Return (X, Y) of the center of cell containing provided text 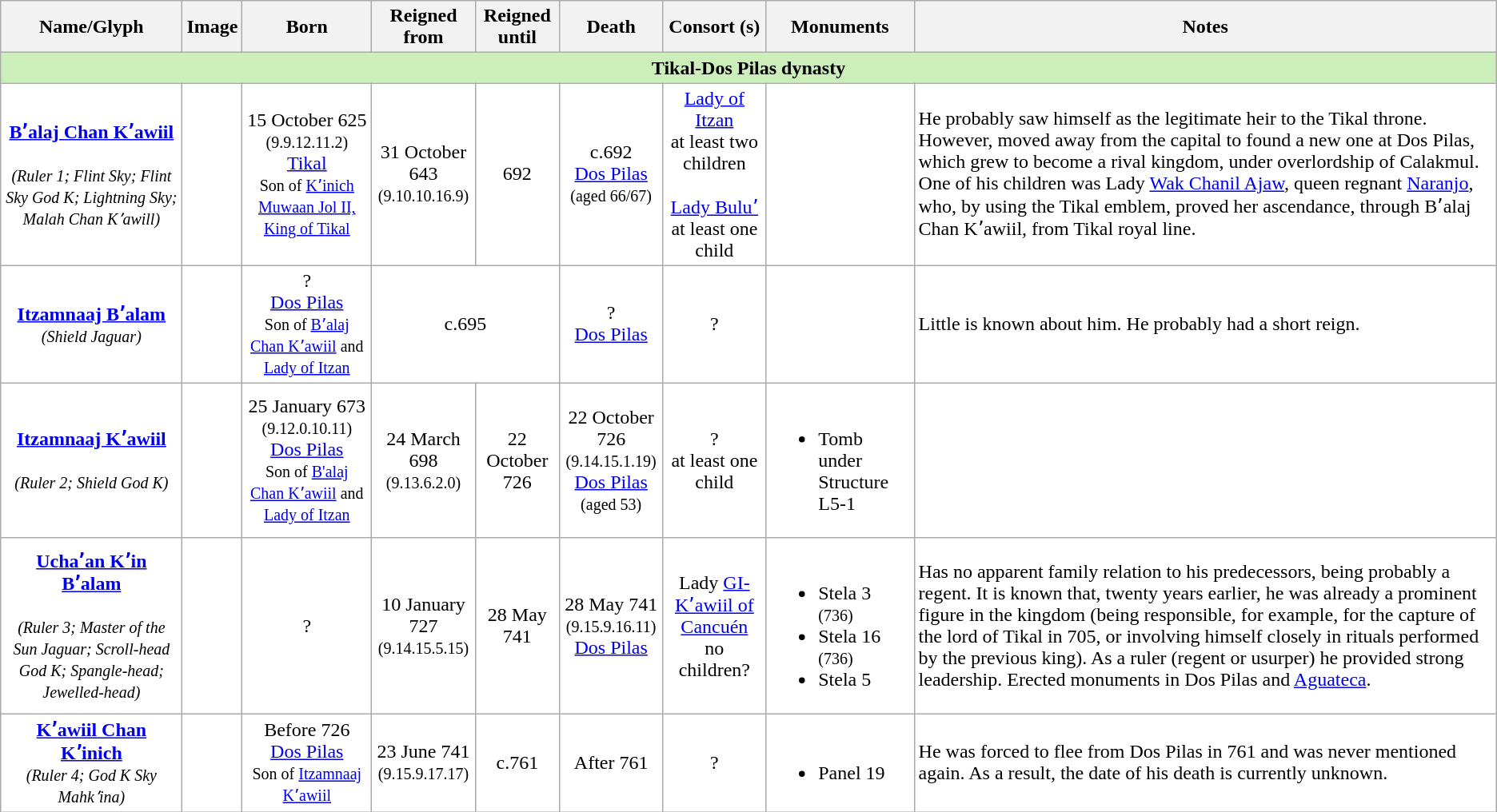
Itzamnaaj Kʼawiil(Ruler 2; Shield God K) (91, 460)
31 October 643(9.10.10.16.9) (424, 174)
Panel 19 (840, 763)
Tomb under Structure L5-1 (840, 460)
Tikal-Dos Pilas dynasty (748, 68)
Uchaʼan Kʼin Bʼalam(Ruler 3; Master of the Sun Jaguar; Scroll-head God K; Spangle-head; Jewelled-head) (91, 627)
23 June 741(9.15.9.17.17) (424, 763)
692 (517, 174)
Little is known about him. He probably had a short reign. (1205, 324)
24 March 698(9.13.6.2.0) (424, 460)
c.761 (517, 763)
Lady GI-Kʼawiil of Cancuénno children? (715, 627)
25 January 673(9.12.0.10.11)Dos PilasSon of B'alaj Chan Kʼawiil and Lady of Itzan (307, 460)
Reigned from (424, 27)
Kʼawiil Chan Kʼinich(Ruler 4; God K Sky Mahkʼina) (91, 763)
Monuments (840, 27)
Consort (s) (715, 27)
c.695 (465, 324)
c.692Dos Pilas(aged 66/67) (611, 174)
Before 726Dos PilasSon of Itzamnaaj Kʼawiil (307, 763)
Death (611, 27)
Born (307, 27)
10 January 727(9.14.15.5.15) (424, 627)
15 October 625(9.9.12.11.2)TikalSon of Kʼinich Muwaan Jol II, King of Tikal (307, 174)
Itzamnaaj Bʼalam(Shield Jaguar) (91, 324)
After 761 (611, 763)
Reigned until (517, 27)
Notes (1205, 27)
22 October 726 (517, 460)
Name/Glyph (91, 27)
22 October 726(9.14.15.1.19)Dos Pilas(aged 53) (611, 460)
Image (213, 27)
28 May 741 (517, 627)
28 May 741(9.15.9.16.11)Dos Pilas (611, 627)
Lady of Itzanat least two childrenLady Buluʼat least one child (715, 174)
Bʼalaj Chan Kʼawiil(Ruler 1; Flint Sky; Flint Sky God K; Lightning Sky; Malah Chan Kʼawill) (91, 174)
Stela 3(736)Stela 16(736)Stela 5 (840, 627)
?at least one child (715, 460)
?Dos Pilas (611, 324)
?Dos PilasSon of Bʼalaj Chan Kʼawiil and Lady of Itzan (307, 324)
He was forced to flee from Dos Pilas in 761 and was never mentioned again. As a result, the date of his death is currently unknown. (1205, 763)
